Locate the cell with the specified text and output its [x, y] center coordinate. 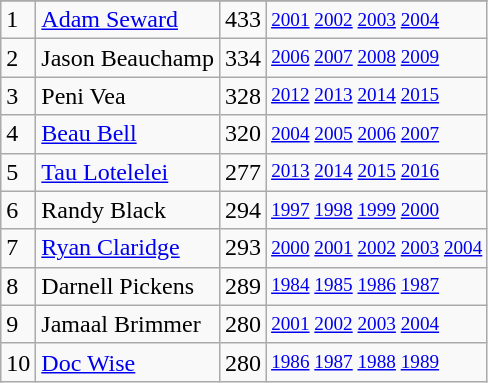
6 [18, 210]
Jason Beauchamp [128, 58]
1 [18, 20]
2004 2005 2006 2007 [377, 134]
2012 2013 2014 2015 [377, 96]
Beau Bell [128, 134]
320 [242, 134]
7 [18, 248]
4 [18, 134]
Adam Seward [128, 20]
2013 2014 2015 2016 [377, 172]
8 [18, 286]
5 [18, 172]
433 [242, 20]
1997 1998 1999 2000 [377, 210]
294 [242, 210]
Randy Black [128, 210]
Doc Wise [128, 362]
2006 2007 2008 2009 [377, 58]
10 [18, 362]
2000 2001 2002 2003 2004 [377, 248]
Peni Vea [128, 96]
9 [18, 324]
328 [242, 96]
277 [242, 172]
1986 1987 1988 1989 [377, 362]
334 [242, 58]
Jamaal Brimmer [128, 324]
Tau Lotelelei [128, 172]
289 [242, 286]
1984 1985 1986 1987 [377, 286]
Ryan Claridge [128, 248]
Darnell Pickens [128, 286]
293 [242, 248]
2 [18, 58]
3 [18, 96]
